Capture the cell that displays the provided text and extract its [x, y] central coordinate. 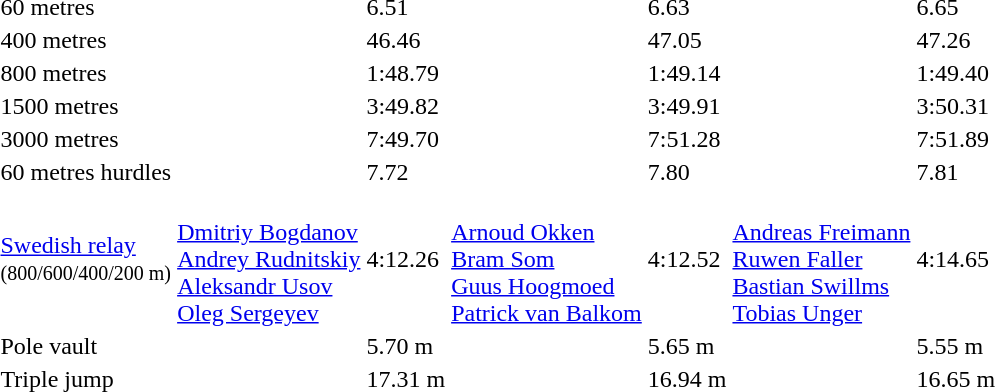
46.46 [406, 40]
4:12.26 [406, 259]
47.05 [687, 40]
5.65 m [687, 346]
5.70 m [406, 346]
4:12.52 [687, 259]
3:49.82 [406, 106]
Dmitriy BogdanovAndrey RudnitskiyAleksandr UsovOleg Sergeyev [269, 259]
7.80 [687, 172]
7.72 [406, 172]
Andreas FreimannRuwen FallerBastian SwillmsTobias Unger [822, 259]
7:51.28 [687, 139]
1:49.14 [687, 73]
Arnoud OkkenBram SomGuus HoogmoedPatrick van Balkom [547, 259]
1:48.79 [406, 73]
7:49.70 [406, 139]
3:49.91 [687, 106]
